Extract the [X, Y] coordinate from the center of the cell holding the provided text.  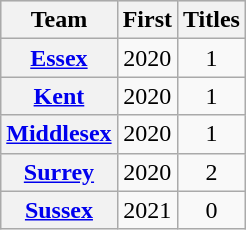
Kent [59, 96]
2 [212, 172]
Titles [212, 20]
Team [59, 20]
2021 [147, 210]
Middlesex [59, 134]
Surrey [59, 172]
First [147, 20]
0 [212, 210]
Sussex [59, 210]
Essex [59, 58]
